Output the [X, Y] coordinate of the center of the cell containing the given text.  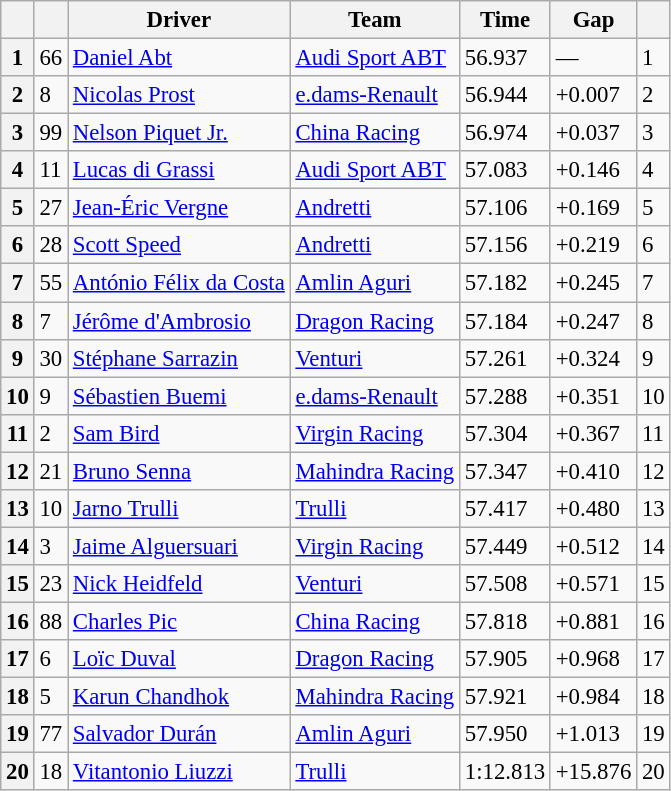
Nelson Piquet Jr. [180, 133]
+0.480 [593, 509]
Stéphane Sarrazin [180, 358]
23 [50, 584]
57.818 [504, 621]
+0.247 [593, 321]
+0.146 [593, 170]
+0.571 [593, 584]
Daniel Abt [180, 58]
57.182 [504, 283]
+0.169 [593, 208]
+0.968 [593, 659]
+15.876 [593, 772]
57.156 [504, 245]
Karun Chandhok [180, 697]
27 [50, 208]
Loïc Duval [180, 659]
Jérôme d'Ambrosio [180, 321]
57.184 [504, 321]
88 [50, 621]
57.347 [504, 471]
Gap [593, 20]
Sam Bird [180, 433]
28 [50, 245]
+1.013 [593, 734]
+0.324 [593, 358]
+0.037 [593, 133]
Jean-Éric Vergne [180, 208]
Nicolas Prost [180, 95]
+0.984 [593, 697]
57.106 [504, 208]
Bruno Senna [180, 471]
Time [504, 20]
+0.219 [593, 245]
Nick Heidfeld [180, 584]
+0.367 [593, 433]
56.944 [504, 95]
+0.410 [593, 471]
55 [50, 283]
— [593, 58]
+0.512 [593, 546]
57.261 [504, 358]
+0.351 [593, 396]
Jaime Alguersuari [180, 546]
Charles Pic [180, 621]
1:12.813 [504, 772]
57.083 [504, 170]
56.937 [504, 58]
57.905 [504, 659]
99 [50, 133]
57.449 [504, 546]
Scott Speed [180, 245]
Team [374, 20]
77 [50, 734]
57.304 [504, 433]
21 [50, 471]
+0.881 [593, 621]
Driver [180, 20]
57.921 [504, 697]
Jarno Trulli [180, 509]
66 [50, 58]
Vitantonio Liuzzi [180, 772]
57.508 [504, 584]
António Félix da Costa [180, 283]
+0.245 [593, 283]
57.950 [504, 734]
56.974 [504, 133]
+0.007 [593, 95]
Lucas di Grassi [180, 170]
57.417 [504, 509]
Salvador Durán [180, 734]
Sébastien Buemi [180, 396]
30 [50, 358]
57.288 [504, 396]
